Identify which cell holds the provided text, then report its (X, Y) central coordinate. 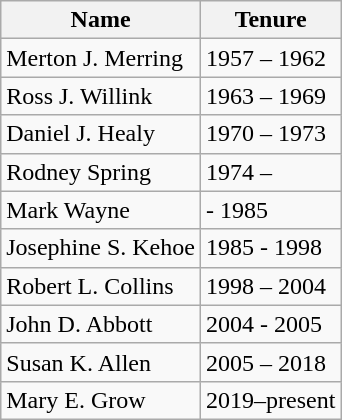
1970 – 1973 (270, 134)
Susan K. Allen (101, 362)
1998 – 2004 (270, 286)
Mark Wayne (101, 210)
Ross J. Willink (101, 96)
Robert L. Collins (101, 286)
Daniel J. Healy (101, 134)
Mary E. Grow (101, 400)
2005 – 2018 (270, 362)
2019–present (270, 400)
Josephine S. Kehoe (101, 248)
1963 – 1969 (270, 96)
1974 – (270, 172)
1985 - 1998 (270, 248)
1957 – 1962 (270, 58)
Name (101, 20)
2004 - 2005 (270, 324)
John D. Abbott (101, 324)
Rodney Spring (101, 172)
Tenure (270, 20)
Merton J. Merring (101, 58)
- 1985 (270, 210)
